From the cell containing the given text, extract its center point as (X, Y) coordinate. 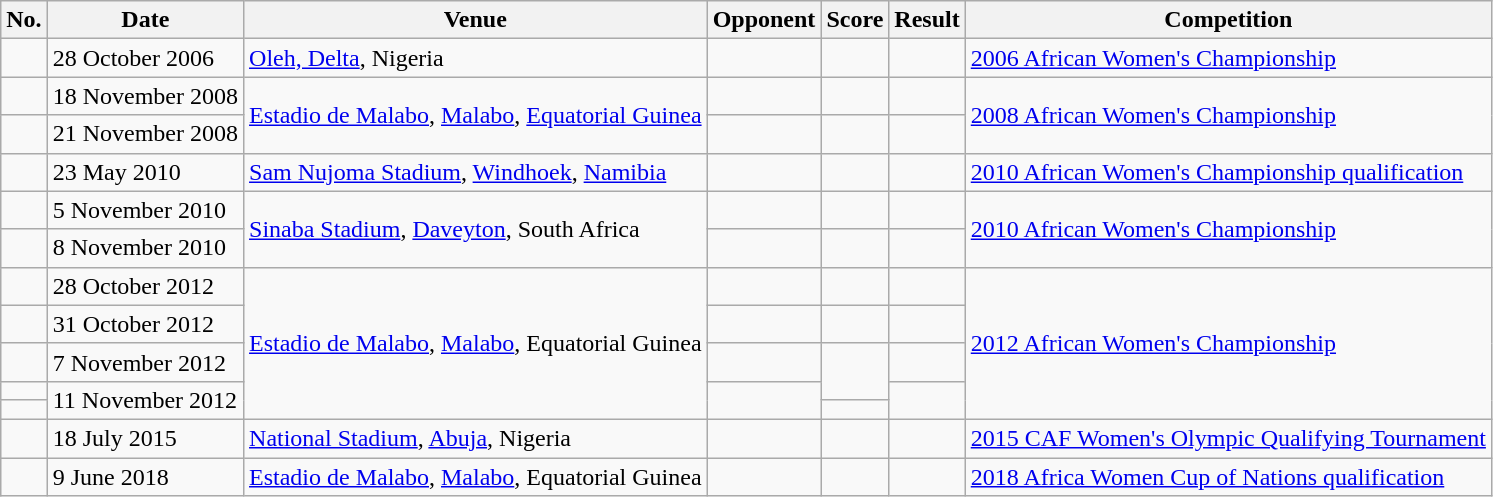
Competition (1228, 20)
18 July 2015 (145, 438)
11 November 2012 (145, 400)
2008 African Women's Championship (1228, 115)
Oleh, Delta, Nigeria (476, 58)
National Stadium, Abuja, Nigeria (476, 438)
9 June 2018 (145, 477)
Result (927, 20)
23 May 2010 (145, 172)
28 October 2012 (145, 286)
Date (145, 20)
18 November 2008 (145, 96)
2012 African Women's Championship (1228, 343)
Score (855, 20)
No. (24, 20)
2010 African Women's Championship (1228, 229)
Opponent (764, 20)
Venue (476, 20)
21 November 2008 (145, 134)
31 October 2012 (145, 324)
5 November 2010 (145, 210)
Sam Nujoma Stadium, Windhoek, Namibia (476, 172)
7 November 2012 (145, 362)
2015 CAF Women's Olympic Qualifying Tournament (1228, 438)
Sinaba Stadium, Daveyton, South Africa (476, 229)
8 November 2010 (145, 248)
2006 African Women's Championship (1228, 58)
28 October 2006 (145, 58)
2010 African Women's Championship qualification (1228, 172)
2018 Africa Women Cup of Nations qualification (1228, 477)
